Determine the (X, Y) coordinate at the center of the cell enclosing the given text.  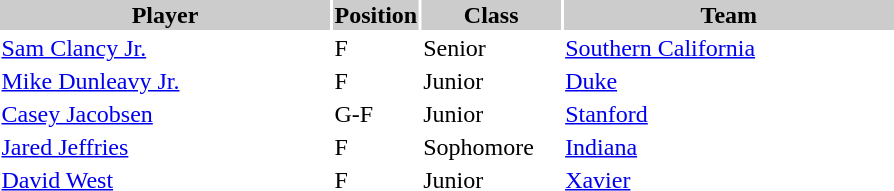
Southern California (729, 48)
Sophomore (492, 147)
Sam Clancy Jr. (165, 48)
Indiana (729, 147)
Duke (729, 81)
Team (729, 15)
Class (492, 15)
Casey Jacobsen (165, 114)
G-F (376, 114)
Stanford (729, 114)
Mike Dunleavy Jr. (165, 81)
Senior (492, 48)
Jared Jeffries (165, 147)
Player (165, 15)
Position (376, 15)
